Provide the [x, y] coordinate of the cell's center where the given text is located.  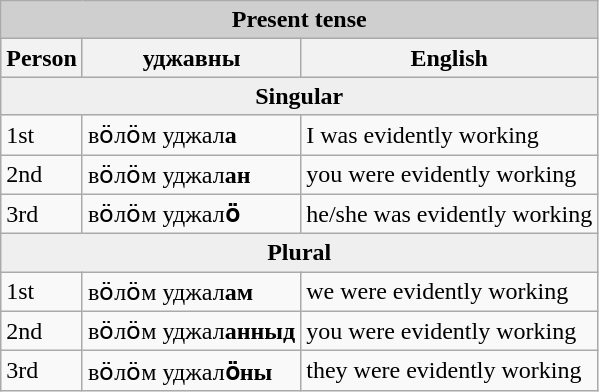
they were evidently working [450, 371]
I was evidently working [450, 135]
Person [42, 58]
Plural [300, 253]
вӧлӧм уджаланныд [191, 331]
вӧлӧм уджалам [191, 292]
English [450, 58]
Present tense [300, 20]
Singular [300, 96]
вӧлӧм уджала [191, 135]
we were evidently working [450, 292]
вӧлӧм уджалан [191, 174]
уджавны [191, 58]
вӧлӧм уджалӧ [191, 214]
вӧлӧм уджалӧны [191, 371]
he/she was evidently working [450, 214]
